Determine the [x, y] coordinate at the center of the cell enclosing the given text.  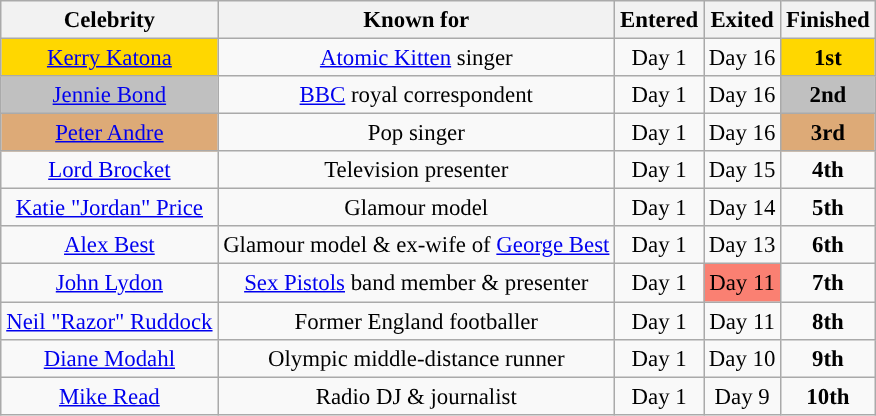
Mike Read [110, 396]
John Lydon [110, 283]
Neil "Razor" Ruddock [110, 321]
5th [828, 208]
Lord Brocket [110, 170]
Day 15 [742, 170]
Alex Best [110, 245]
Exited [742, 20]
Jennie Bond [110, 95]
Television presenter [416, 170]
Radio DJ & journalist [416, 396]
Day 10 [742, 358]
Atomic Kitten singer [416, 57]
1st [828, 57]
Kerry Katona [110, 57]
Sex Pistols band member & presenter [416, 283]
Known for [416, 20]
Celebrity [110, 20]
4th [828, 170]
8th [828, 321]
6th [828, 245]
Finished [828, 20]
Peter Andre [110, 133]
Glamour model [416, 208]
Day 13 [742, 245]
Day 9 [742, 396]
BBC royal correspondent [416, 95]
Day 14 [742, 208]
9th [828, 358]
7th [828, 283]
Katie "Jordan" Price [110, 208]
Diane Modahl [110, 358]
Former England footballer [416, 321]
3rd [828, 133]
Olympic middle-distance runner [416, 358]
2nd [828, 95]
Pop singer [416, 133]
Entered [660, 20]
10th [828, 396]
Glamour model & ex-wife of George Best [416, 245]
